For the text-containing cell, return its midpoint in [x, y] coordinate format. 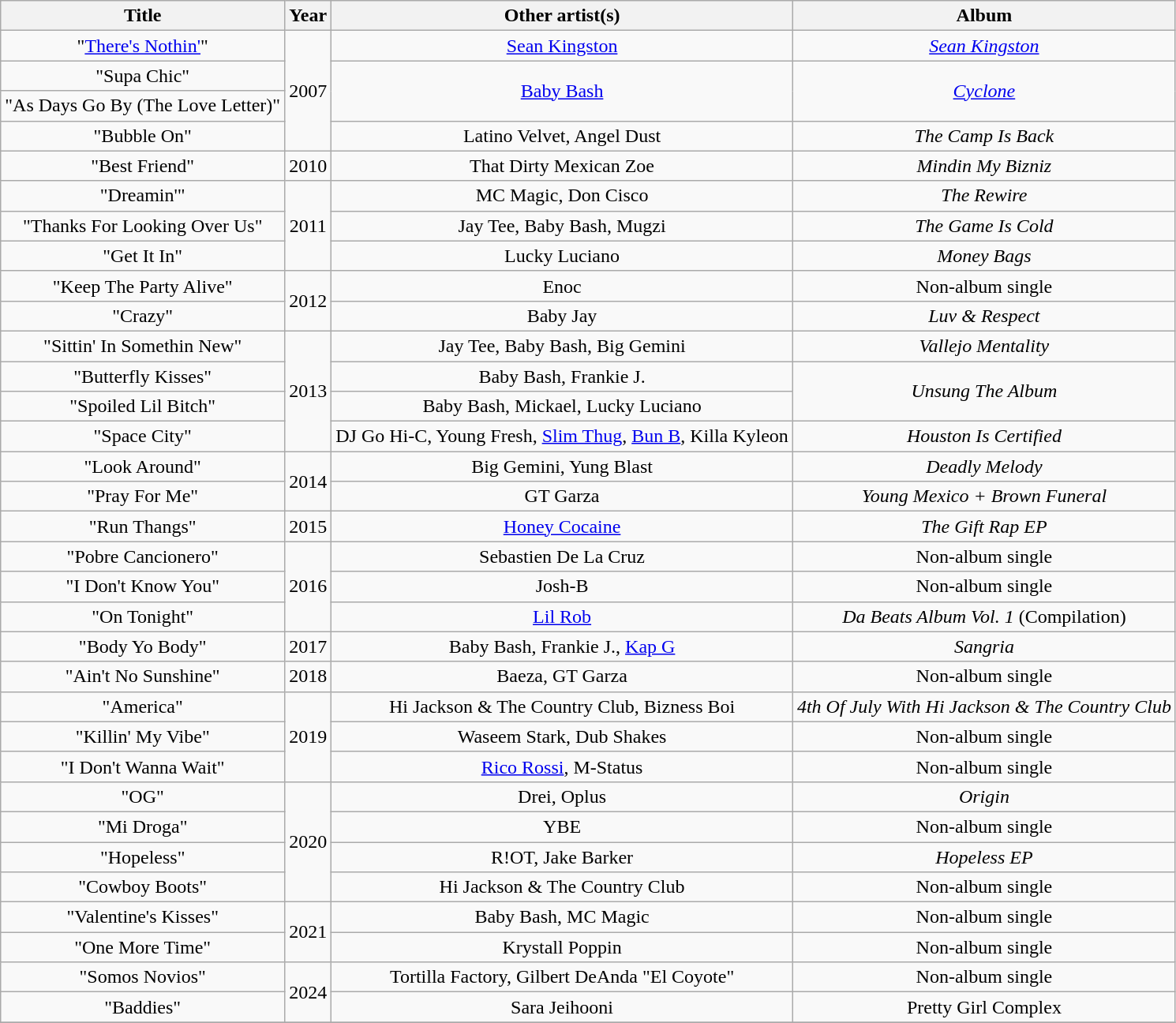
"Get It In" [143, 256]
"Keep The Party Alive" [143, 286]
2021 [308, 932]
R!OT, Jake Barker [562, 856]
"As Days Go By (The Love Letter)" [143, 106]
"Baddies" [143, 1007]
2020 [308, 841]
Deadly Melody [983, 467]
"Pobre Cancionero" [143, 556]
Mindin My Bizniz [983, 166]
Houston Is Certified [983, 437]
Luv & Respect [983, 316]
Tortilla Factory, Gilbert DeAnda "El Coyote" [562, 977]
Cyclone [983, 91]
2018 [308, 676]
Unsung The Album [983, 392]
"I Don't Wanna Wait" [143, 766]
"Valentine's Kisses" [143, 917]
"Body Yo Body" [143, 646]
Honey Cocaine [562, 526]
"Best Friend" [143, 166]
MC Magic, Don Cisco [562, 196]
Origin [983, 796]
"I Don't Know You" [143, 586]
"Cowboy Boots" [143, 887]
2012 [308, 301]
"One More Time" [143, 947]
YBE [562, 826]
Hi Jackson & The Country Club [562, 887]
The Gift Rap EP [983, 526]
2015 [308, 526]
"Dreamin'" [143, 196]
2011 [308, 226]
2019 [308, 736]
Baby Bash, Frankie J. [562, 377]
Waseem Stark, Dub Shakes [562, 736]
"Bubble On" [143, 136]
The Camp Is Back [983, 136]
That Dirty Mexican Zoe [562, 166]
Year [308, 16]
Drei, Oplus [562, 796]
Baby Bash, Mickael, Lucky Luciano [562, 407]
Baby Jay [562, 316]
"Supa Chic" [143, 76]
"Spoiled Lil Bitch" [143, 407]
Krystall Poppin [562, 947]
Baby Bash [562, 91]
GT Garza [562, 497]
"Space City" [143, 437]
Money Bags [983, 256]
Vallejo Mentality [983, 346]
Other artist(s) [562, 16]
"Pray For Me" [143, 497]
"There's Nothin'" [143, 46]
"On Tonight" [143, 616]
"Run Thangs" [143, 526]
2024 [308, 992]
DJ Go Hi-C, Young Fresh, Slim Thug, Bun B, Killa Kyleon [562, 437]
2016 [308, 586]
Latino Velvet, Angel Dust [562, 136]
Pretty Girl Complex [983, 1007]
2010 [308, 166]
Baby Bash, Frankie J., Kap G [562, 646]
Jay Tee, Baby Bash, Big Gemini [562, 346]
Josh-B [562, 586]
Title [143, 16]
Baeza, GT Garza [562, 676]
2017 [308, 646]
Album [983, 16]
Da Beats Album Vol. 1 (Compilation) [983, 616]
"Crazy" [143, 316]
Lil Rob [562, 616]
"Mi Droga" [143, 826]
Hopeless EP [983, 856]
"Thanks For Looking Over Us" [143, 226]
"Ain't No Sunshine" [143, 676]
Sara Jeihooni [562, 1007]
"Hopeless" [143, 856]
The Rewire [983, 196]
"Butterfly Kisses" [143, 377]
Young Mexico + Brown Funeral [983, 497]
Jay Tee, Baby Bash, Mugzi [562, 226]
2013 [308, 391]
"Killin' My Vibe" [143, 736]
Enoc [562, 286]
"OG" [143, 796]
Big Gemini, Yung Blast [562, 467]
The Game Is Cold [983, 226]
"Somos Novios" [143, 977]
2014 [308, 482]
"America" [143, 706]
2007 [308, 91]
Rico Rossi, M-Status [562, 766]
"Sittin' In Somethin New" [143, 346]
Baby Bash, MC Magic [562, 917]
4th Of July With Hi Jackson & The Country Club [983, 706]
"Look Around" [143, 467]
Sangria [983, 646]
Sebastien De La Cruz [562, 556]
Lucky Luciano [562, 256]
Hi Jackson & The Country Club, Bizness Boi [562, 706]
